Search for the cell housing the specified text and yield its [X, Y] center coordinate. 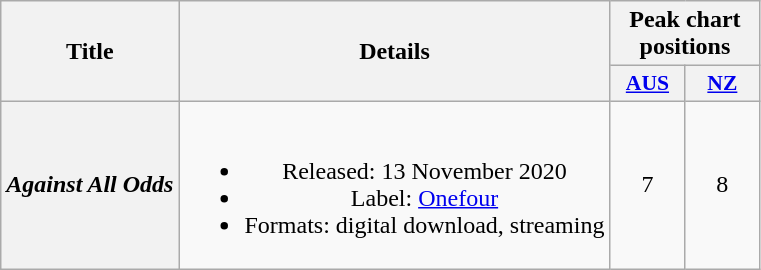
8 [722, 184]
NZ [722, 84]
AUS [648, 84]
Released: 13 November 2020Label: OnefourFormats: digital download, streaming [394, 184]
Details [394, 52]
7 [648, 184]
Against All Odds [90, 184]
Peak chart positions [685, 34]
Title [90, 52]
